Capture the cell that displays the provided text and extract its (x, y) central coordinate. 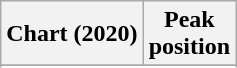
Chart (2020) (72, 34)
Peakposition (189, 34)
